Provide the (X, Y) coordinate of the cell's center where the given text is located.  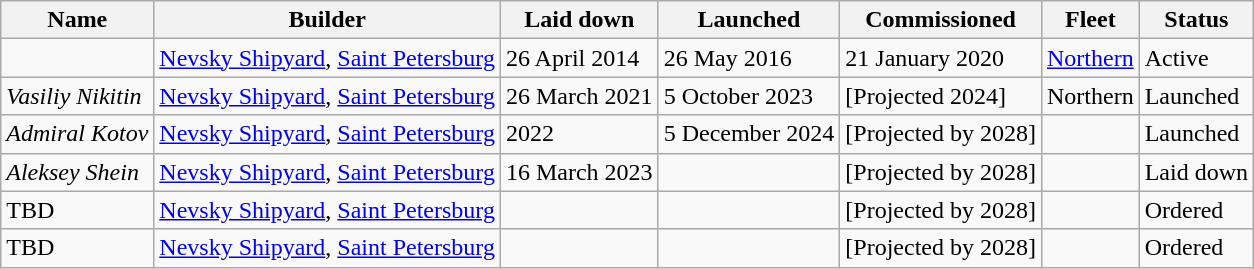
2022 (579, 134)
21 January 2020 (941, 58)
Admiral Kotov (78, 134)
16 March 2023 (579, 172)
Vasiliy Nikitin (78, 96)
26 May 2016 (749, 58)
Builder (328, 20)
26 March 2021 (579, 96)
Name (78, 20)
5 October 2023 (749, 96)
Status (1196, 20)
26 April 2014 (579, 58)
Aleksey Shein (78, 172)
5 December 2024 (749, 134)
Fleet (1090, 20)
[Projected 2024] (941, 96)
Commissioned (941, 20)
Active (1196, 58)
